Return the [x, y] coordinate for the center point of the cell that contains the specified text.  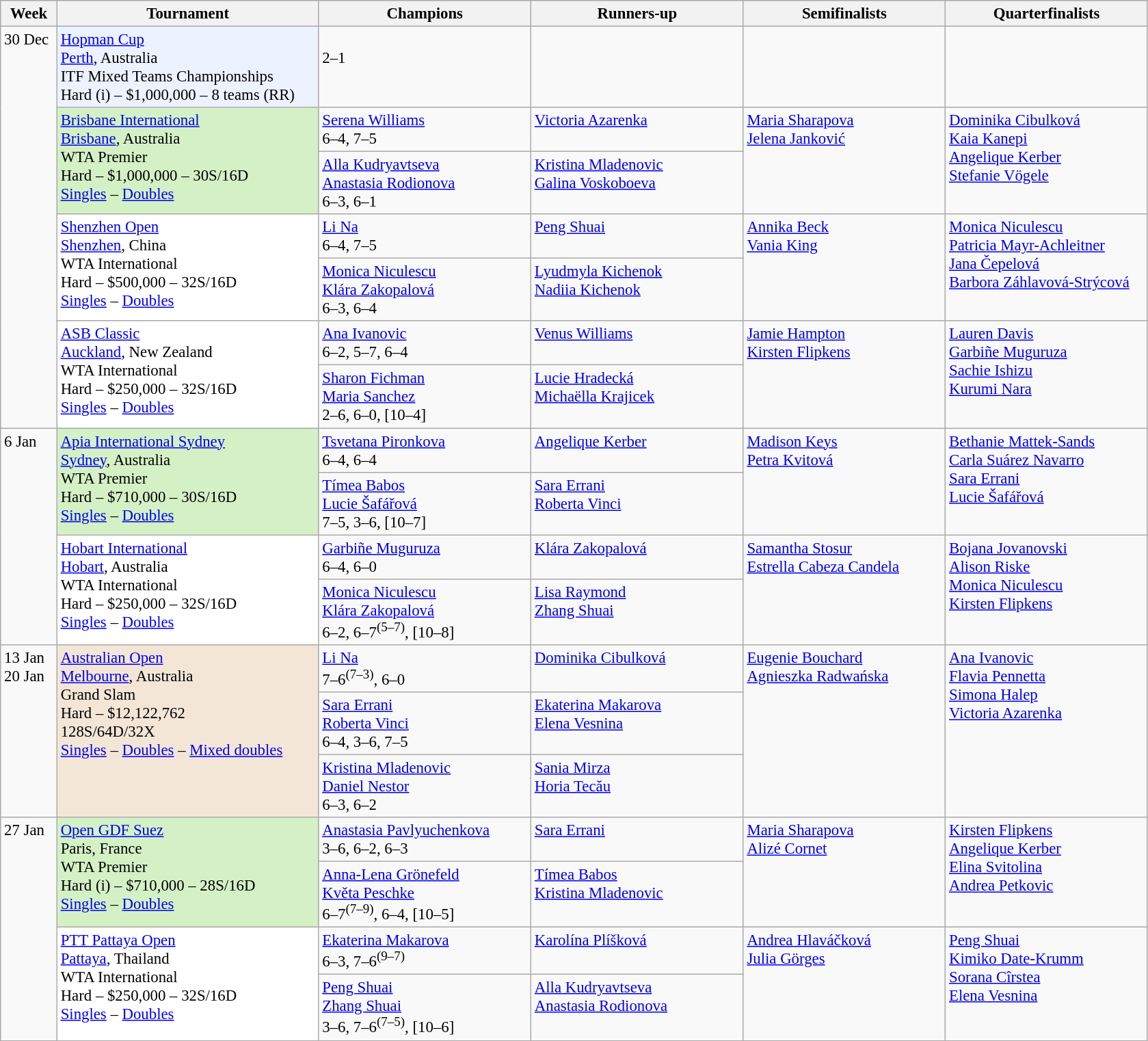
Dominika Cibulková Kaia Kanepi Angelique Kerber Stefanie Vögele [1047, 161]
Eugenie Bouchard Agnieszka Radwańska [844, 731]
13 Jan 20 Jan [29, 731]
Maria Sharapova Alizé Cornet [844, 873]
Sania Mirza Horia Tecău [637, 786]
Ana Ivanovic Flavia Pennetta Simona Halep Victoria Azarenka [1047, 731]
Lisa Raymond Zhang Shuai [637, 611]
Semifinalists [844, 14]
Brisbane International Brisbane, Australia WTA Premier Hard – $1,000,000 – 30S/16D Singles – Doubles [187, 161]
Samantha Stosur Estrella Cabeza Candela [844, 590]
Week [29, 14]
Ekaterina Makarova6–3, 7–6(9–7) [425, 951]
PTT Pattaya Open Pattaya, Thailand WTA International Hard – $250,000 – 32S/16D Singles – Doubles [187, 984]
Sara Errani [637, 840]
Monica Niculescu Patricia Mayr-Achleitner Jana Čepelová Barbora Záhlavová-Strýcová [1047, 267]
Sharon Fichman Maria Sanchez 2–6, 6–0, [10–4] [425, 397]
Lauren Davis Garbiñe Muguruza Sachie Ishizu Kurumi Nara [1047, 375]
Anna-Lena Grönefeld Květa Peschke 6–7(7–9), 6–4, [10–5] [425, 895]
Lyudmyla Kichenok Nadiia Kichenok [637, 290]
Apia International Sydney Sydney, Australia WTA Premier Hard – $710,000 – 30S/16D Singles – Doubles [187, 482]
Australian Open Melbourne, Australia Grand Slam Hard – $12,122,762 128S/64D/32X Singles – Doubles – Mixed doubles [187, 731]
Tímea Babos Kristina Mladenovic [637, 895]
27 Jan [29, 929]
Serena Williams 6–4, 7–5 [425, 130]
Anastasia Pavlyuchenkova 3–6, 6–2, 6–3 [425, 840]
Klára Zakopalová [637, 557]
Tímea Babos Lucie Šafářová 7–5, 3–6, [10–7] [425, 503]
Kristina Mladenovic Galina Voskoboeva [637, 183]
Annika Beck Vania King [844, 267]
Jamie Hampton Kirsten Flipkens [844, 375]
Li Na 7–6(7–3), 6–0 [425, 669]
6 Jan [29, 536]
Kristina Mladenovic Daniel Nestor 6–3, 6–2 [425, 786]
Peng Shuai Kimiko Date-Krumm Sorana Cîrstea Elena Vesnina [1047, 984]
Kirsten Flipkens Angelique Kerber Elina Svitolina Andrea Petkovic [1047, 873]
Karolína Plíšková [637, 951]
Victoria Azarenka [637, 130]
Maria Sharapova Jelena Janković [844, 161]
Ekaterina Makarova Elena Vesnina [637, 724]
Dominika Cibulková [637, 669]
Bojana Jovanovski Alison Riske Monica Niculescu Kirsten Flipkens [1047, 590]
Alla Kudryavtseva Anastasia Rodionova [637, 1007]
Li Na6–4, 7–5 [425, 237]
Tournament [187, 14]
Garbiñe Muguruza 6–4, 6–0 [425, 557]
Andrea Hlaváčková Julia Görges [844, 984]
Monica Niculescu Klára Zakopalová 6–2, 6–7(5–7), [10–8] [425, 611]
Champions [425, 14]
Angelique Kerber [637, 450]
Peng Shuai Zhang Shuai 3–6, 7–6(7–5), [10–6] [425, 1007]
Monica Niculescu Klára Zakopalová 6–3, 6–4 [425, 290]
Runners-up [637, 14]
Alla Kudryavtseva Anastasia Rodionova 6–3, 6–1 [425, 183]
Madison Keys Petra Kvitová [844, 482]
Sara Errani Roberta Vinci 6–4, 3–6, 7–5 [425, 724]
Sara Errani Roberta Vinci [637, 503]
30 Dec [29, 227]
Hopman Cup Perth, AustraliaITF Mixed Teams Championships Hard (i) – $1,000,000 – 8 teams (RR) [187, 67]
Quarterfinalists [1047, 14]
ASB Classic Auckland, New Zealand WTA International Hard – $250,000 – 32S/16D Singles – Doubles [187, 375]
Peng Shuai [637, 237]
Ana Ivanovic 6–2, 5–7, 6–4 [425, 343]
Open GDF Suez Paris, France WTA Premier Hard (i) – $710,000 – 28S/16D Singles – Doubles [187, 873]
2–1 [425, 67]
Shenzhen Open Shenzhen, China WTA InternationalHard – $500,000 – 32S/16DSingles – Doubles [187, 267]
Bethanie Mattek-Sands Carla Suárez Navarro Sara Errani Lucie Šafářová [1047, 482]
Tsvetana Pironkova 6–4, 6–4 [425, 450]
Lucie Hradecká Michaëlla Krajicek [637, 397]
Hobart International Hobart, Australia WTA International Hard – $250,000 – 32S/16DSingles – Doubles [187, 590]
Venus Williams [637, 343]
